Return [X, Y] of the center of cell containing provided text 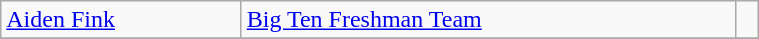
Aiden Fink [121, 20]
Big Ten Freshman Team [488, 20]
